For the text-containing cell, return its midpoint in [x, y] coordinate format. 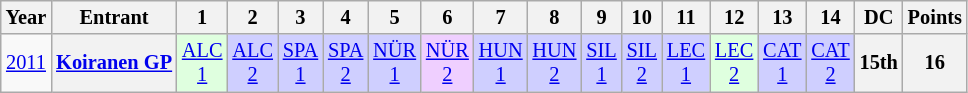
9 [601, 17]
Year [26, 17]
HUN2 [555, 63]
10 [642, 17]
NÜR1 [394, 63]
8 [555, 17]
3 [300, 17]
LEC1 [686, 63]
SPA1 [300, 63]
Points [935, 17]
SIL1 [601, 63]
2 [252, 17]
14 [830, 17]
SPA2 [346, 63]
ALC2 [252, 63]
2011 [26, 63]
SIL2 [642, 63]
11 [686, 17]
1 [202, 17]
7 [501, 17]
13 [782, 17]
DC [879, 17]
ALC1 [202, 63]
4 [346, 17]
12 [734, 17]
Koiranen GP [114, 63]
5 [394, 17]
6 [448, 17]
CAT1 [782, 63]
NÜR2 [448, 63]
Entrant [114, 17]
16 [935, 63]
15th [879, 63]
HUN1 [501, 63]
CAT2 [830, 63]
LEC2 [734, 63]
